Identify which cell holds the provided text, then report its [x, y] central coordinate. 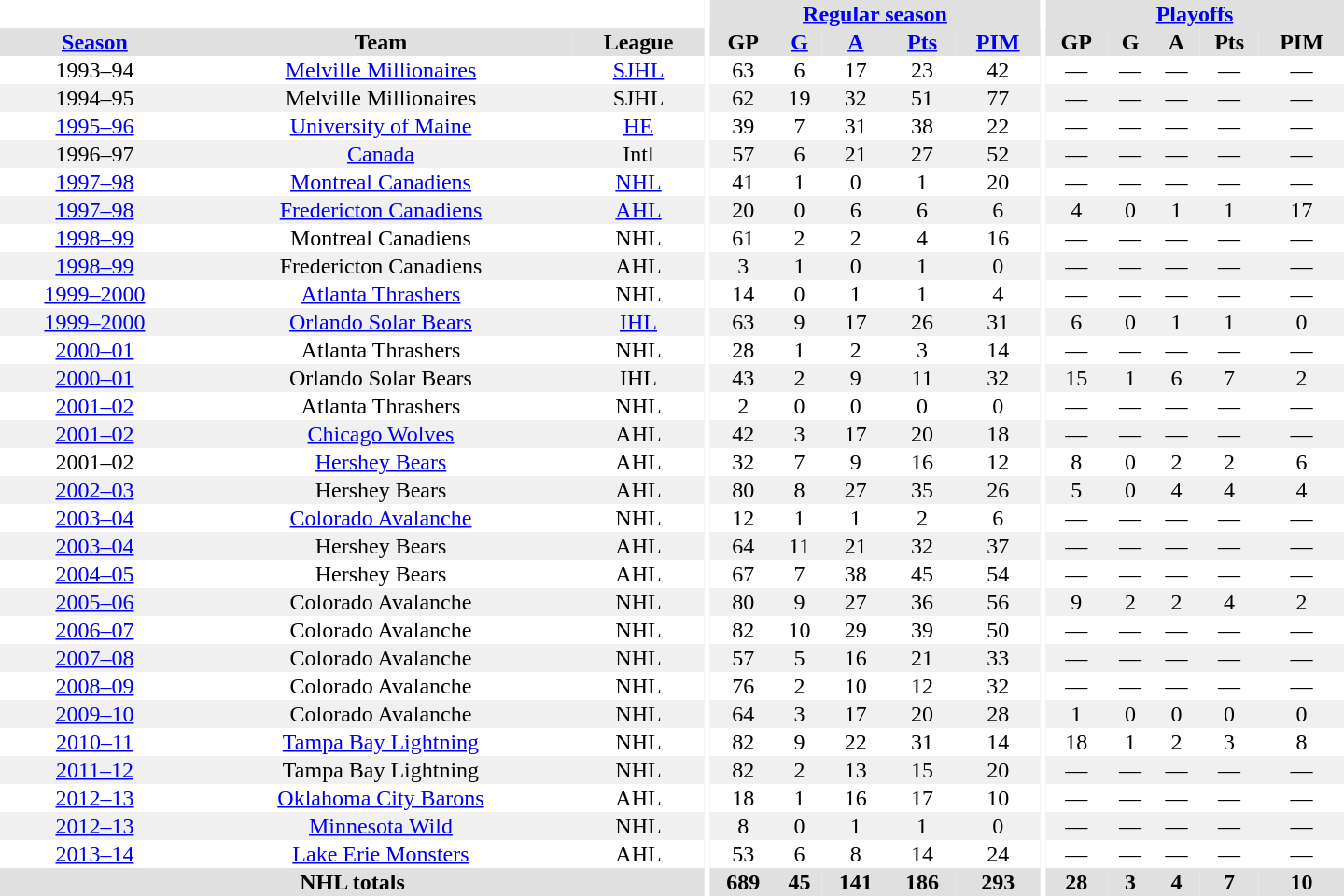
2010–11 [95, 742]
HE [638, 126]
League [638, 42]
293 [999, 882]
29 [855, 630]
Minnesota Wild [381, 826]
1996–97 [95, 154]
Playoffs [1195, 14]
Season [95, 42]
36 [922, 602]
1994–95 [95, 98]
24 [999, 854]
Lake Erie Monsters [381, 854]
2006–07 [95, 630]
51 [922, 98]
2007–08 [95, 658]
2004–05 [95, 574]
Regular season [875, 14]
41 [743, 182]
Intl [638, 154]
NHL totals [353, 882]
1993–94 [95, 70]
2011–12 [95, 770]
77 [999, 98]
76 [743, 686]
2013–14 [95, 854]
2008–09 [95, 686]
141 [855, 882]
67 [743, 574]
43 [743, 378]
Oklahoma City Barons [381, 798]
13 [855, 770]
33 [999, 658]
Team [381, 42]
61 [743, 238]
53 [743, 854]
1995–96 [95, 126]
Canada [381, 154]
2002–03 [95, 490]
19 [799, 98]
52 [999, 154]
186 [922, 882]
23 [922, 70]
50 [999, 630]
35 [922, 490]
62 [743, 98]
2005–06 [95, 602]
Chicago Wolves [381, 434]
689 [743, 882]
56 [999, 602]
University of Maine [381, 126]
37 [999, 546]
54 [999, 574]
2009–10 [95, 714]
